Locate the cell with the specified text and output its (x, y) center coordinate. 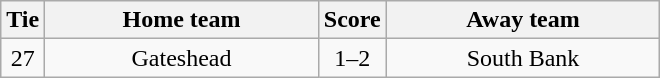
1–2 (352, 58)
Away team (523, 20)
27 (23, 58)
South Bank (523, 58)
Score (352, 20)
Gateshead (182, 58)
Home team (182, 20)
Tie (23, 20)
